Scan for the cell matching the given text and deliver its [x, y] coordinate at center. 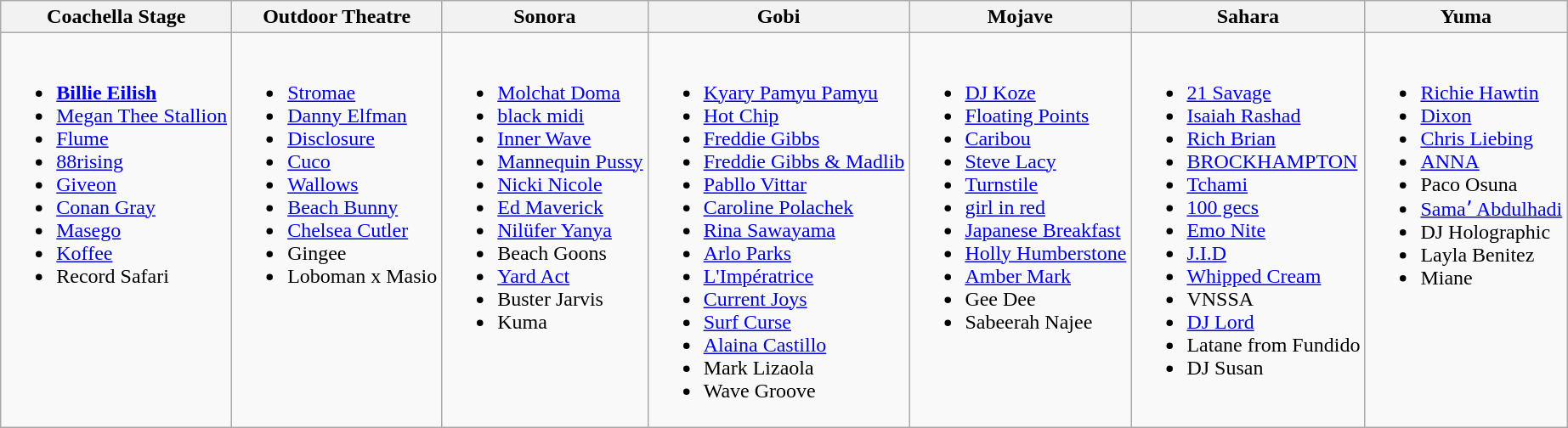
Molchat Domablack midiInner WaveMannequin PussyNicki NicoleEd MaverickNilüfer YanyaBeach GoonsYard ActBuster Jarvis Kuma [545, 230]
Yuma [1466, 17]
Sahara [1248, 17]
Mojave [1020, 17]
Coachella Stage [116, 17]
Outdoor Theatre [337, 17]
Billie EilishMegan Thee StallionFlume88risingGiveonConan GrayMasegoKoffeeRecord Safari [116, 230]
Gobi [778, 17]
DJ KozeFloating PointsCaribouSteve LacyTurnstilegirl in redJapanese BreakfastHolly HumberstoneAmber MarkGee Dee Sabeerah Najee [1020, 230]
Sonora [545, 17]
21 SavageIsaiah RashadRich BrianBROCKHAMPTONTchami100 gecsEmo NiteJ.I.DWhipped CreamVNSSADJ Lord Latane from Fundido DJ Susan [1248, 230]
StromaeDanny ElfmanDisclosureCucoWallowsBeach BunnyChelsea Cutler Gingee Loboman x Masio [337, 230]
Richie HawtinDixonChris LiebingANNAPaco OsunaSamaʼ AbdulhadiDJ HolographicLayla BenitezMiane [1466, 230]
